From the cell containing the given text, extract its center point as (X, Y) coordinate. 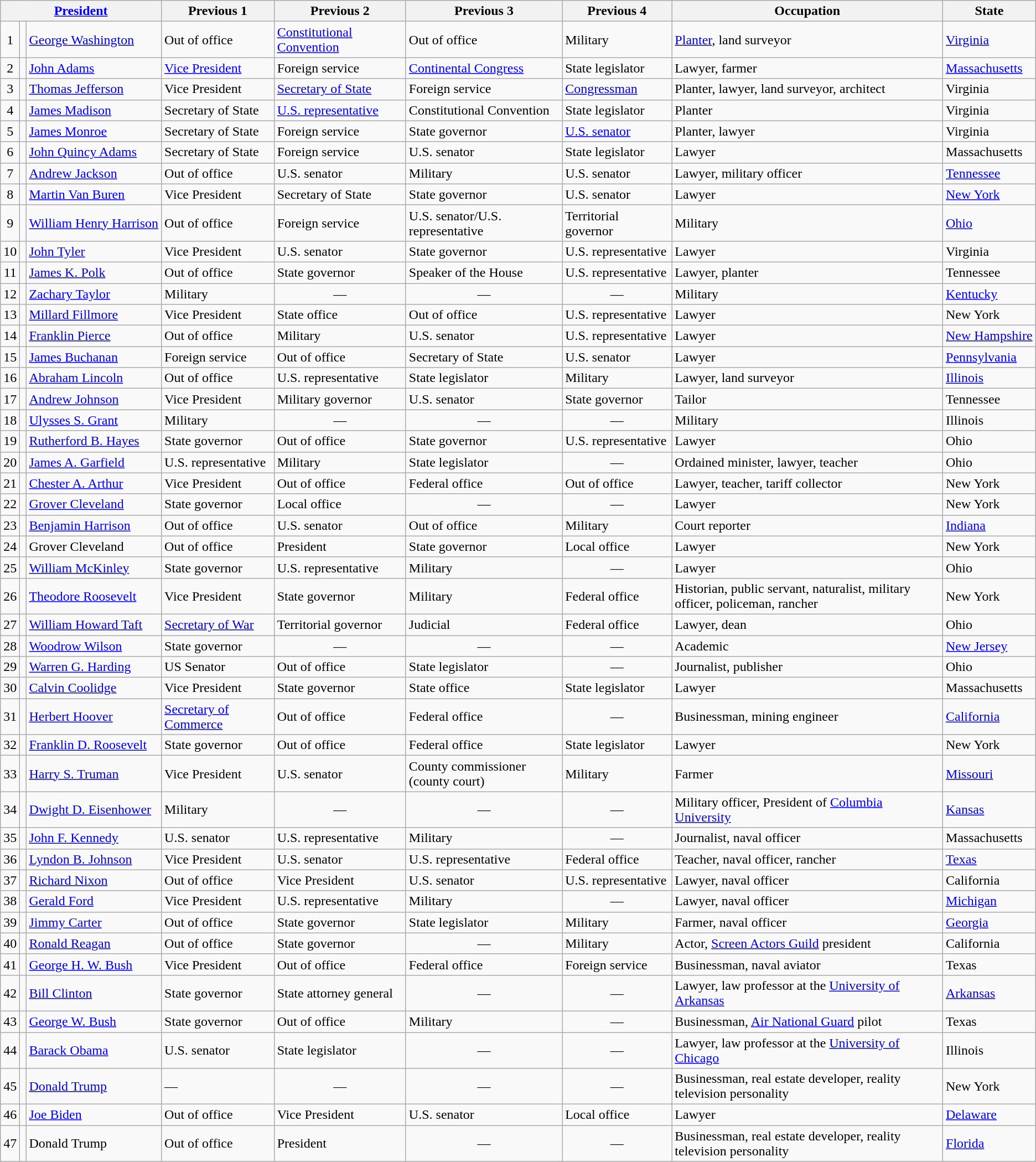
30 (10, 688)
Georgia (990, 922)
Ulysses S. Grant (94, 420)
25 (10, 567)
29 (10, 667)
Ronald Reagan (94, 943)
Indiana (990, 525)
32 (10, 745)
Zachary Taylor (94, 294)
Thomas Jefferson (94, 89)
James A. Garfield (94, 462)
George Washington (94, 40)
James Monroe (94, 131)
24 (10, 546)
William Henry Harrison (94, 223)
42 (10, 993)
37 (10, 880)
4 (10, 110)
Millard Fillmore (94, 315)
John Quincy Adams (94, 152)
Continental Congress (484, 68)
Chester A. Arthur (94, 483)
James Madison (94, 110)
Military officer, President of Columbia University (807, 809)
Speaker of the House (484, 272)
Congressman (617, 89)
Businessman, mining engineer (807, 716)
Lawyer, farmer (807, 68)
34 (10, 809)
Gerald Ford (94, 901)
Rutherford B. Hayes (94, 441)
36 (10, 859)
9 (10, 223)
Secretary of War (218, 624)
Kansas (990, 809)
Delaware (990, 1115)
Lawyer, law professor at the University of Chicago (807, 1050)
15 (10, 357)
47 (10, 1144)
New Jersey (990, 646)
2 (10, 68)
11 (10, 272)
Benjamin Harrison (94, 525)
Barack Obama (94, 1050)
Lawyer, dean (807, 624)
12 (10, 294)
John F. Kennedy (94, 838)
Planter, lawyer, land surveyor, architect (807, 89)
Tailor (807, 399)
Secretary of Commerce (218, 716)
39 (10, 922)
38 (10, 901)
23 (10, 525)
Journalist, publisher (807, 667)
Andrew Jackson (94, 173)
County commissioner (county court) (484, 774)
Businessman, naval aviator (807, 964)
Previous 1 (218, 11)
Planter, land surveyor (807, 40)
Previous 3 (484, 11)
45 (10, 1086)
Joe Biden (94, 1115)
Theodore Roosevelt (94, 596)
New Hampshire (990, 336)
46 (10, 1115)
7 (10, 173)
Lawyer, planter (807, 272)
Historian, public servant, naturalist, military officer, policeman, rancher (807, 596)
James K. Polk (94, 272)
27 (10, 624)
Michigan (990, 901)
Previous 2 (340, 11)
Herbert Hoover (94, 716)
Businessman, Air National Guard pilot (807, 1021)
Farmer, naval officer (807, 922)
Planter (807, 110)
Franklin Pierce (94, 336)
Bill Clinton (94, 993)
1 (10, 40)
28 (10, 646)
44 (10, 1050)
Pennsylvania (990, 357)
35 (10, 838)
Richard Nixon (94, 880)
George H. W. Bush (94, 964)
William McKinley (94, 567)
State attorney general (340, 993)
Actor, Screen Actors Guild president (807, 943)
43 (10, 1021)
Lawyer, military officer (807, 173)
Judicial (484, 624)
James Buchanan (94, 357)
31 (10, 716)
18 (10, 420)
Martin Van Buren (94, 194)
John Adams (94, 68)
John Tyler (94, 251)
5 (10, 131)
Ordained minister, lawyer, teacher (807, 462)
41 (10, 964)
19 (10, 441)
Calvin Coolidge (94, 688)
Florida (990, 1144)
14 (10, 336)
Dwight D. Eisenhower (94, 809)
U.S. senator/U.S. representative (484, 223)
3 (10, 89)
Farmer (807, 774)
Jimmy Carter (94, 922)
Lyndon B. Johnson (94, 859)
Abraham Lincoln (94, 378)
6 (10, 152)
40 (10, 943)
8 (10, 194)
33 (10, 774)
Lawyer, law professor at the University of Arkansas (807, 993)
Franklin D. Roosevelt (94, 745)
Lawyer, teacher, tariff collector (807, 483)
US Senator (218, 667)
Planter, lawyer (807, 131)
Academic (807, 646)
William Howard Taft (94, 624)
17 (10, 399)
Missouri (990, 774)
26 (10, 596)
Woodrow Wilson (94, 646)
Teacher, naval officer, rancher (807, 859)
10 (10, 251)
Military governor (340, 399)
Previous 4 (617, 11)
Journalist, naval officer (807, 838)
State (990, 11)
George W. Bush (94, 1021)
22 (10, 504)
13 (10, 315)
20 (10, 462)
Kentucky (990, 294)
Arkansas (990, 993)
Warren G. Harding (94, 667)
16 (10, 378)
21 (10, 483)
Andrew Johnson (94, 399)
Court reporter (807, 525)
Harry S. Truman (94, 774)
Occupation (807, 11)
Lawyer, land surveyor (807, 378)
